Output the [X, Y] coordinate of the center of the cell containing the given text.  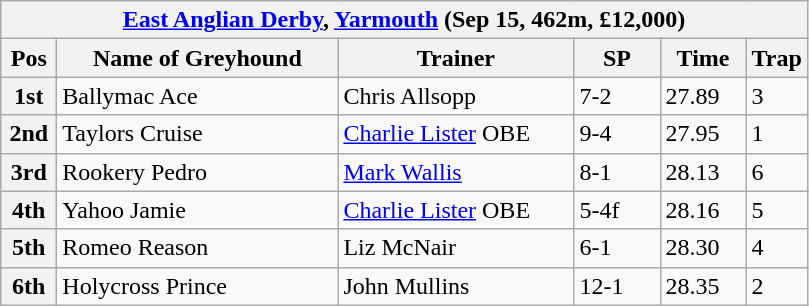
8-1 [617, 172]
28.30 [703, 248]
Holycross Prince [198, 286]
28.35 [703, 286]
Taylors Cruise [198, 134]
Ballymac Ace [198, 96]
Yahoo Jamie [198, 210]
Name of Greyhound [198, 58]
Chris Allsopp [456, 96]
27.95 [703, 134]
9-4 [617, 134]
2 [776, 286]
John Mullins [456, 286]
6-1 [617, 248]
Pos [29, 58]
2nd [29, 134]
5th [29, 248]
1 [776, 134]
Mark Wallis [456, 172]
4th [29, 210]
Liz McNair [456, 248]
Rookery Pedro [198, 172]
5 [776, 210]
1st [29, 96]
3rd [29, 172]
28.13 [703, 172]
3 [776, 96]
Time [703, 58]
5-4f [617, 210]
Trap [776, 58]
12-1 [617, 286]
6 [776, 172]
7-2 [617, 96]
Romeo Reason [198, 248]
East Anglian Derby, Yarmouth (Sep 15, 462m, £12,000) [404, 20]
Trainer [456, 58]
SP [617, 58]
6th [29, 286]
4 [776, 248]
27.89 [703, 96]
28.16 [703, 210]
